For the text-containing cell, return its midpoint in (x, y) coordinate format. 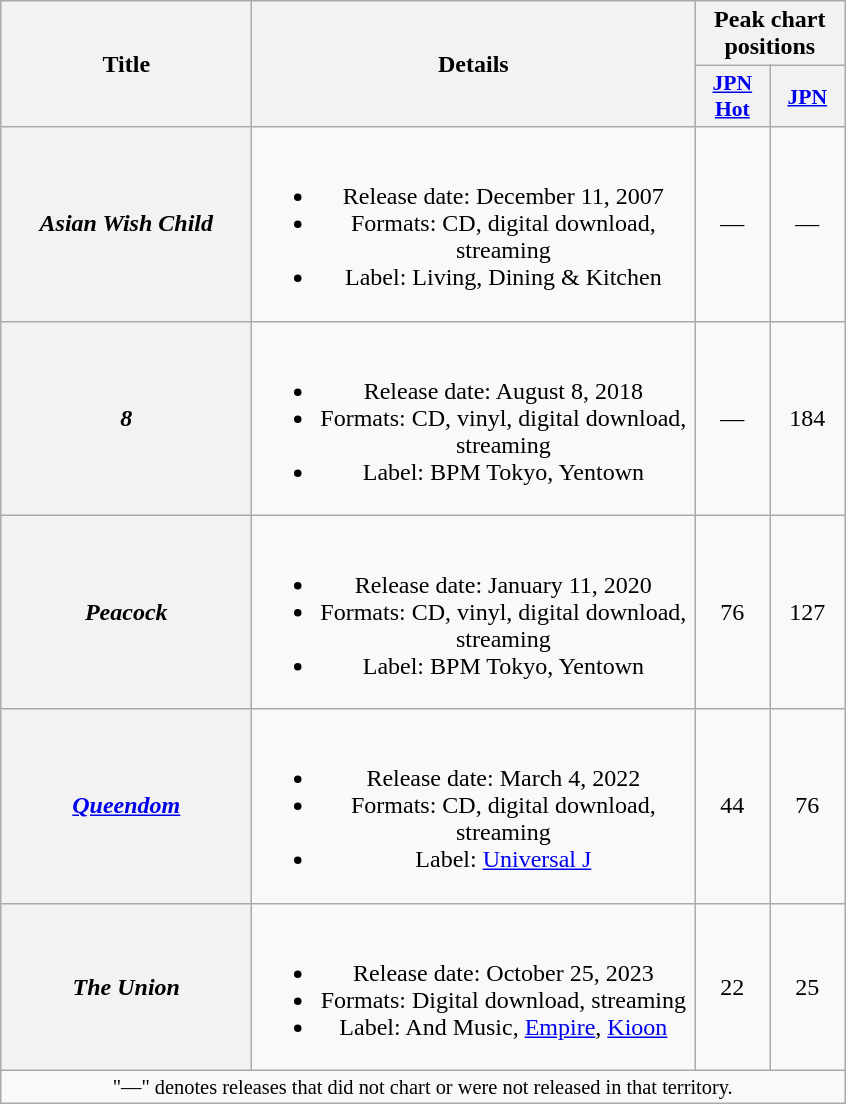
Asian Wish Child (126, 224)
Release date: March 4, 2022Formats: CD, digital download, streamingLabel: Universal J (474, 806)
The Union (126, 986)
Peacock (126, 612)
Release date: October 25, 2023Formats: Digital download, streamingLabel: And Music, Empire, Kioon (474, 986)
Peak chart positions (770, 34)
22 (732, 986)
Release date: August 8, 2018Formats: CD, vinyl, digital download, streamingLabel: BPM Tokyo, Yentown (474, 418)
"—" denotes releases that did not chart or were not released in that territory. (423, 1087)
JPN (808, 96)
Details (474, 64)
JPNHot (732, 96)
Release date: January 11, 2020Formats: CD, vinyl, digital download, streamingLabel: BPM Tokyo, Yentown (474, 612)
Title (126, 64)
Release date: December 11, 2007Formats: CD, digital download, streamingLabel: Living, Dining & Kitchen (474, 224)
8 (126, 418)
127 (808, 612)
25 (808, 986)
Queendom (126, 806)
184 (808, 418)
44 (732, 806)
